For the text-containing cell, return its midpoint in (x, y) coordinate format. 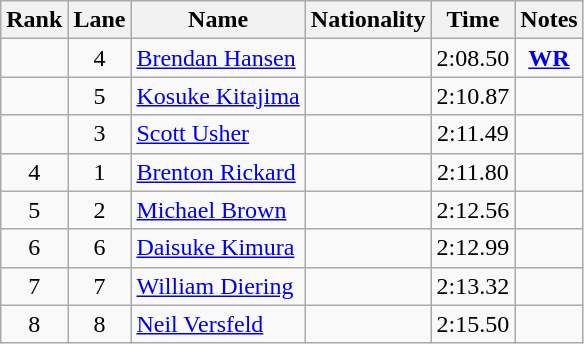
Rank (34, 20)
Lane (100, 20)
2:13.32 (473, 286)
1 (100, 172)
Name (218, 20)
Scott Usher (218, 134)
Brenton Rickard (218, 172)
2:11.49 (473, 134)
Brendan Hansen (218, 58)
2:10.87 (473, 96)
3 (100, 134)
2:08.50 (473, 58)
WR (549, 58)
Daisuke Kimura (218, 248)
2:12.99 (473, 248)
Neil Versfeld (218, 324)
Time (473, 20)
William Diering (218, 286)
Nationality (368, 20)
2:15.50 (473, 324)
Michael Brown (218, 210)
Notes (549, 20)
Kosuke Kitajima (218, 96)
2:11.80 (473, 172)
2:12.56 (473, 210)
2 (100, 210)
